Locate the cell with the specified text and output its [X, Y] center coordinate. 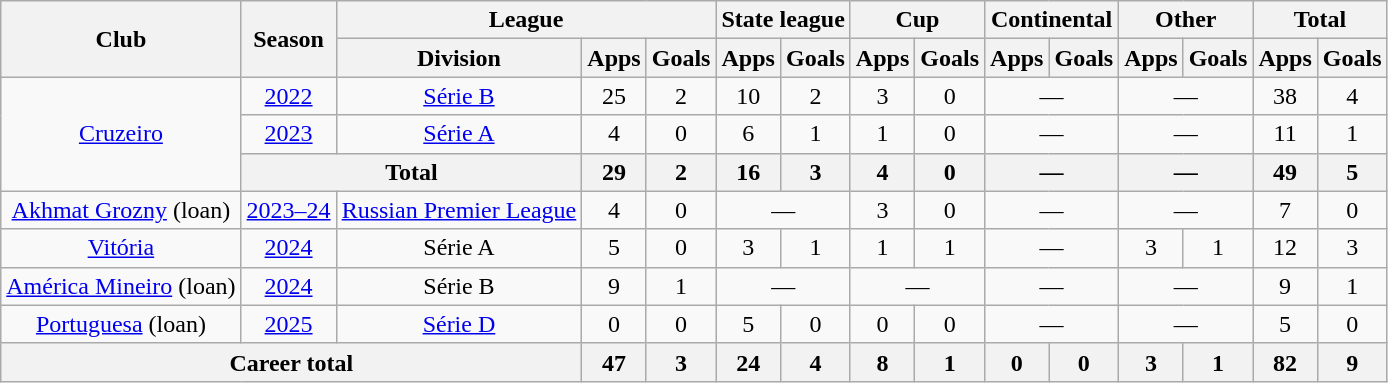
Akhmat Grozny (loan) [121, 210]
24 [748, 362]
Career total [292, 362]
Season [288, 39]
Série D [459, 324]
Continental [1052, 20]
2023 [288, 134]
Vitória [121, 248]
Division [459, 58]
11 [1285, 134]
2023–24 [288, 210]
47 [614, 362]
16 [748, 172]
6 [748, 134]
8 [882, 362]
Cup [917, 20]
25 [614, 96]
38 [1285, 96]
América Mineiro (loan) [121, 286]
State league [783, 20]
12 [1285, 248]
Cruzeiro [121, 134]
82 [1285, 362]
Club [121, 39]
49 [1285, 172]
2022 [288, 96]
10 [748, 96]
Russian Premier League [459, 210]
2025 [288, 324]
29 [614, 172]
7 [1285, 210]
League [526, 20]
Portuguesa (loan) [121, 324]
Other [1186, 20]
